From the cell containing the given text, extract its center point as [x, y] coordinate. 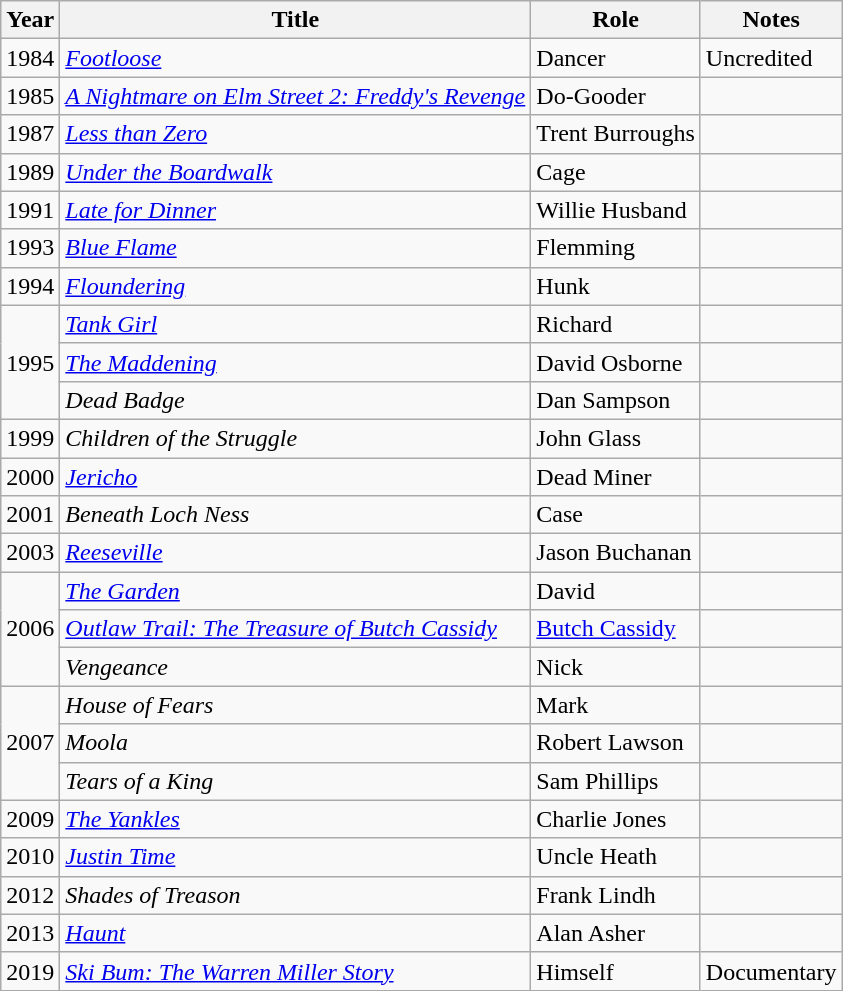
Moola [296, 743]
1999 [30, 438]
John Glass [616, 438]
Hunk [616, 286]
Outlaw Trail: The Treasure of Butch Cassidy [296, 629]
Footloose [296, 58]
The Garden [296, 591]
Case [616, 515]
Tank Girl [296, 324]
Documentary [771, 971]
Ski Bum: The Warren Miller Story [296, 971]
2003 [30, 553]
1991 [30, 210]
2009 [30, 819]
Haunt [296, 933]
2001 [30, 515]
1994 [30, 286]
Mark [616, 705]
2006 [30, 629]
2000 [30, 477]
Nick [616, 667]
1993 [30, 248]
Jericho [296, 477]
A Nightmare on Elm Street 2: Freddy's Revenge [296, 96]
Alan Asher [616, 933]
House of Fears [296, 705]
The Maddening [296, 362]
1989 [30, 172]
Dead Miner [616, 477]
Dan Sampson [616, 400]
Charlie Jones [616, 819]
Justin Time [296, 857]
Role [616, 20]
Butch Cassidy [616, 629]
Notes [771, 20]
David Osborne [616, 362]
2007 [30, 743]
Willie Husband [616, 210]
Title [296, 20]
Shades of Treason [296, 895]
Trent Burroughs [616, 134]
2019 [30, 971]
Jason Buchanan [616, 553]
Dancer [616, 58]
Blue Flame [296, 248]
1987 [30, 134]
2012 [30, 895]
Floundering [296, 286]
Uncredited [771, 58]
Reeseville [296, 553]
Less than Zero [296, 134]
Late for Dinner [296, 210]
2010 [30, 857]
Himself [616, 971]
The Yankles [296, 819]
Frank Lindh [616, 895]
David [616, 591]
1984 [30, 58]
2013 [30, 933]
Tears of a King [296, 781]
Do-Gooder [616, 96]
Vengeance [296, 667]
Flemming [616, 248]
Cage [616, 172]
1995 [30, 362]
Dead Badge [296, 400]
Sam Phillips [616, 781]
Richard [616, 324]
Children of the Struggle [296, 438]
Under the Boardwalk [296, 172]
Uncle Heath [616, 857]
1985 [30, 96]
Year [30, 20]
Beneath Loch Ness [296, 515]
Robert Lawson [616, 743]
